Capture the cell that displays the provided text and extract its (x, y) central coordinate. 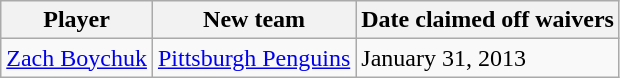
January 31, 2013 (488, 58)
Pittsburgh Penguins (254, 58)
Player (77, 20)
New team (254, 20)
Date claimed off waivers (488, 20)
Zach Boychuk (77, 58)
